Determine the [X, Y] coordinate at the center of the cell enclosing the given text.  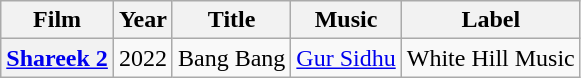
Shareek 2 [58, 58]
Bang Bang [231, 58]
Title [231, 20]
Gur Sidhu [346, 58]
Film [58, 20]
2022 [142, 58]
Year [142, 20]
White Hill Music [490, 58]
Music [346, 20]
Label [490, 20]
